Pinpoint the cell where the given text exists, returning its (X, Y) midpoint coordinate. 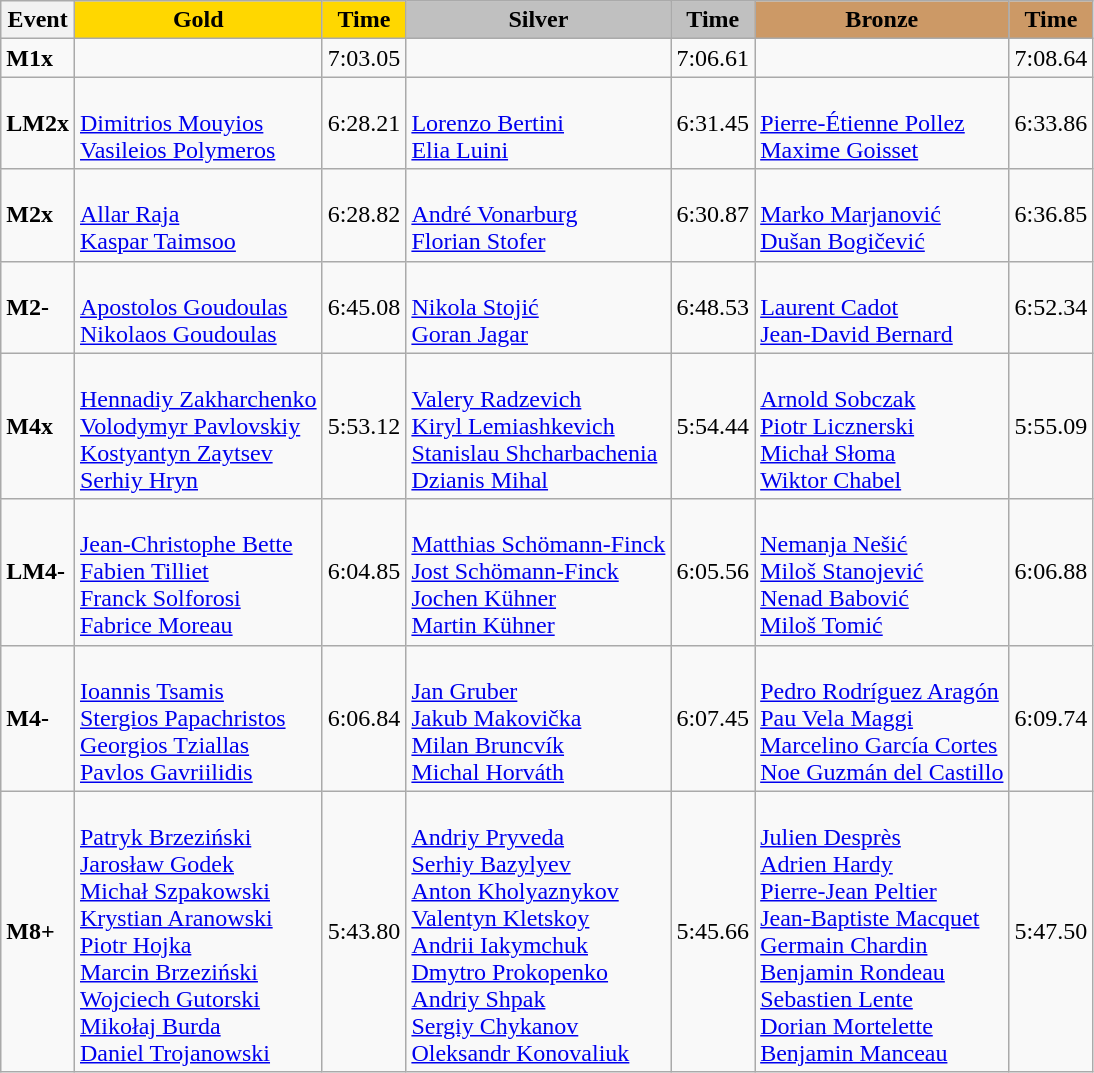
6:45.08 (364, 307)
6:07.45 (713, 718)
6:06.84 (364, 718)
Laurent Cadot Jean-David Bernard (882, 307)
Silver (538, 20)
M4- (38, 718)
5:45.66 (713, 932)
Nemanja Nešić Miloš Stanojević Nenad Babović Miloš Tomić (882, 572)
Valery Radzevich Kiryl Lemiashkevich Stanislau Shcharbachenia Dzianis Mihal (538, 426)
Matthias Schömann-Finck Jost Schömann-Finck Jochen Kühner Martin Kühner (538, 572)
6:28.82 (364, 215)
6:36.85 (1051, 215)
Jan Gruber Jakub Makovička Milan Bruncvík Michal Horváth (538, 718)
6:31.45 (713, 123)
6:48.53 (713, 307)
Gold (198, 20)
Bronze (882, 20)
Lorenzo Bertini Elia Luini (538, 123)
5:55.09 (1051, 426)
Nikola Stojić Goran Jagar (538, 307)
7:03.05 (364, 58)
M2- (38, 307)
6:33.86 (1051, 123)
Arnold Sobczak Piotr Licznerski Michał Słoma Wiktor Chabel (882, 426)
6:30.87 (713, 215)
LM2x (38, 123)
5:54.44 (713, 426)
André Vonarburg Florian Stofer (538, 215)
LM4- (38, 572)
Ioannis Tsamis Stergios Papachristos Georgios Tziallas Pavlos Gavriilidis (198, 718)
Hennadiy Zakharchenko Volodymyr Pavlovskiy Kostyantyn Zaytsev Serhiy Hryn (198, 426)
6:05.56 (713, 572)
6:52.34 (1051, 307)
5:47.50 (1051, 932)
Pierre-Étienne Pollez Maxime Goisset (882, 123)
6:06.88 (1051, 572)
M8+ (38, 932)
M2x (38, 215)
Event (38, 20)
Apostolos Goudoulas Nikolaos Goudoulas (198, 307)
6:09.74 (1051, 718)
M4x (38, 426)
5:53.12 (364, 426)
7:08.64 (1051, 58)
Allar Raja Kaspar Taimsoo (198, 215)
5:43.80 (364, 932)
7:06.61 (713, 58)
Dimitrios Mouyios Vasileios Polymeros (198, 123)
Marko Marjanović Dušan Bogičević (882, 215)
M1x (38, 58)
6:28.21 (364, 123)
Jean-Christophe Bette Fabien Tilliet Franck Solforosi Fabrice Moreau (198, 572)
Pedro Rodríguez Aragón Pau Vela Maggi Marcelino García Cortes Noe Guzmán del Castillo (882, 718)
6:04.85 (364, 572)
